Identify which cell holds the provided text, then report its (x, y) central coordinate. 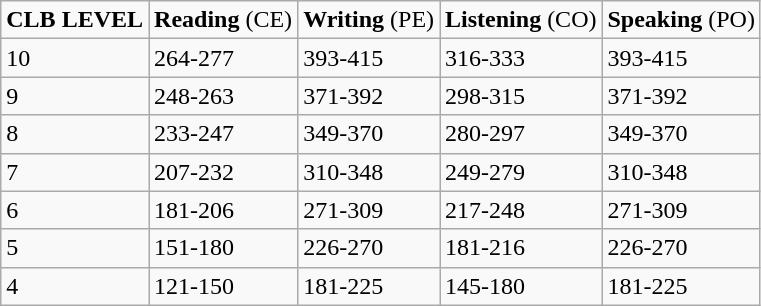
248-263 (224, 96)
145-180 (521, 286)
Speaking (PO) (681, 20)
217-248 (521, 210)
Writing (PE) (369, 20)
151-180 (224, 248)
7 (75, 172)
121-150 (224, 286)
9 (75, 96)
181-216 (521, 248)
316-333 (521, 58)
4 (75, 286)
207-232 (224, 172)
8 (75, 134)
280-297 (521, 134)
249-279 (521, 172)
Reading (CE) (224, 20)
264-277 (224, 58)
10 (75, 58)
298-315 (521, 96)
181-206 (224, 210)
233-247 (224, 134)
Listening (CO) (521, 20)
CLB LEVEL (75, 20)
5 (75, 248)
6 (75, 210)
